Search for the cell housing the specified text and yield its (X, Y) center coordinate. 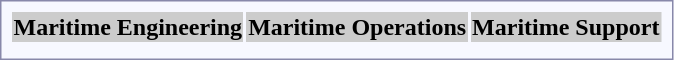
Maritime Operations (358, 27)
Maritime Engineering (128, 27)
Maritime Support (566, 27)
